Return the [x, y] coordinate for the center point of the cell that contains the specified text.  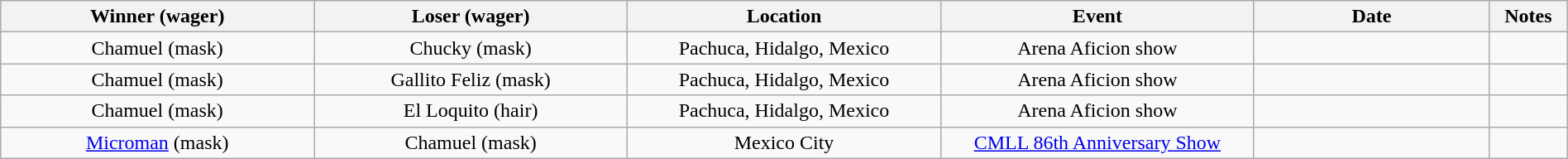
CMLL 86th Anniversary Show [1097, 142]
El Loquito (hair) [471, 111]
Location [784, 17]
Date [1371, 17]
Loser (wager) [471, 17]
Mexico City [784, 142]
Notes [1528, 17]
Winner (wager) [157, 17]
Chucky (mask) [471, 48]
Microman (mask) [157, 142]
Gallito Feliz (mask) [471, 79]
Event [1097, 17]
